Scan for the cell matching the given text and deliver its [x, y] coordinate at center. 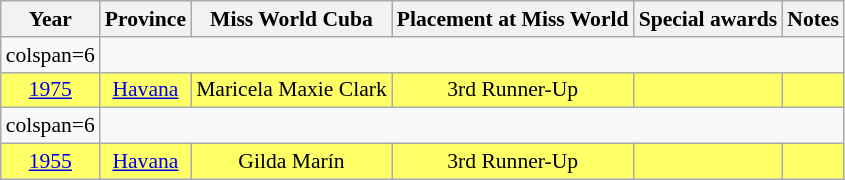
1955 [50, 162]
Province [146, 19]
Miss World Cuba [292, 19]
Gilda Marín [292, 162]
1975 [50, 90]
Notes [813, 19]
Special awards [708, 19]
Maricela Maxie Clark [292, 90]
Year [50, 19]
Placement at Miss World [513, 19]
